Provide the (X, Y) coordinate of the cell's center where the given text is located.  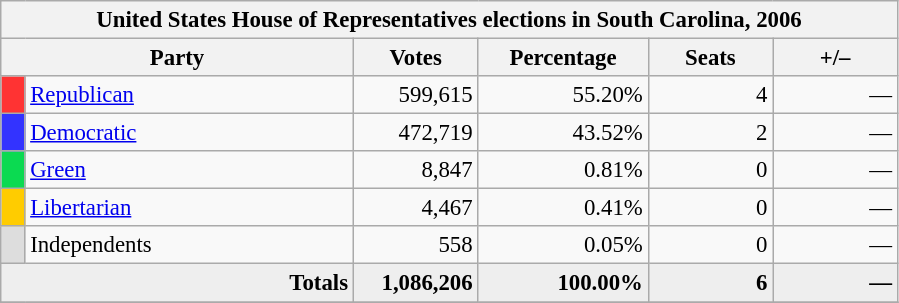
599,615 (416, 95)
Green (189, 170)
4 (710, 95)
55.20% (563, 95)
100.00% (563, 283)
Votes (416, 58)
2 (710, 133)
Totals (178, 283)
Seats (710, 58)
43.52% (563, 133)
1,086,206 (416, 283)
Party (178, 58)
United States House of Representatives elections in South Carolina, 2006 (450, 20)
8,847 (416, 170)
4,467 (416, 208)
0.05% (563, 245)
Independents (189, 245)
0.41% (563, 208)
Percentage (563, 58)
Libertarian (189, 208)
472,719 (416, 133)
+/– (836, 58)
6 (710, 283)
0.81% (563, 170)
Republican (189, 95)
558 (416, 245)
Democratic (189, 133)
